Find where the given text appears and provide that cell's center as [X, Y] coordinate. 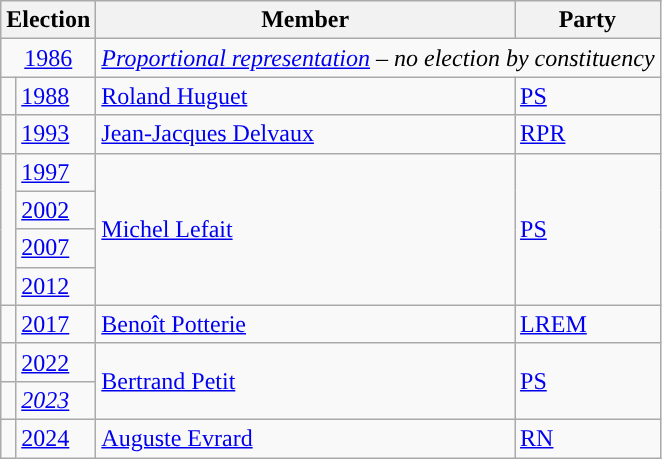
Bertrand Petit [306, 381]
2024 [56, 438]
Jean-Jacques Delvaux [306, 134]
Election [48, 20]
Michel Lefait [306, 229]
Proportional representation – no election by constituency [378, 58]
2007 [56, 248]
Benoît Potterie [306, 324]
Auguste Evrard [306, 438]
1993 [56, 134]
2002 [56, 210]
Member [306, 20]
2023 [56, 400]
RPR [588, 134]
RN [588, 438]
Party [588, 20]
2022 [56, 362]
2012 [56, 286]
2017 [56, 324]
1997 [56, 172]
1986 [48, 58]
Roland Huguet [306, 96]
LREM [588, 324]
1988 [56, 96]
